Capture the cell that displays the provided text and extract its (x, y) central coordinate. 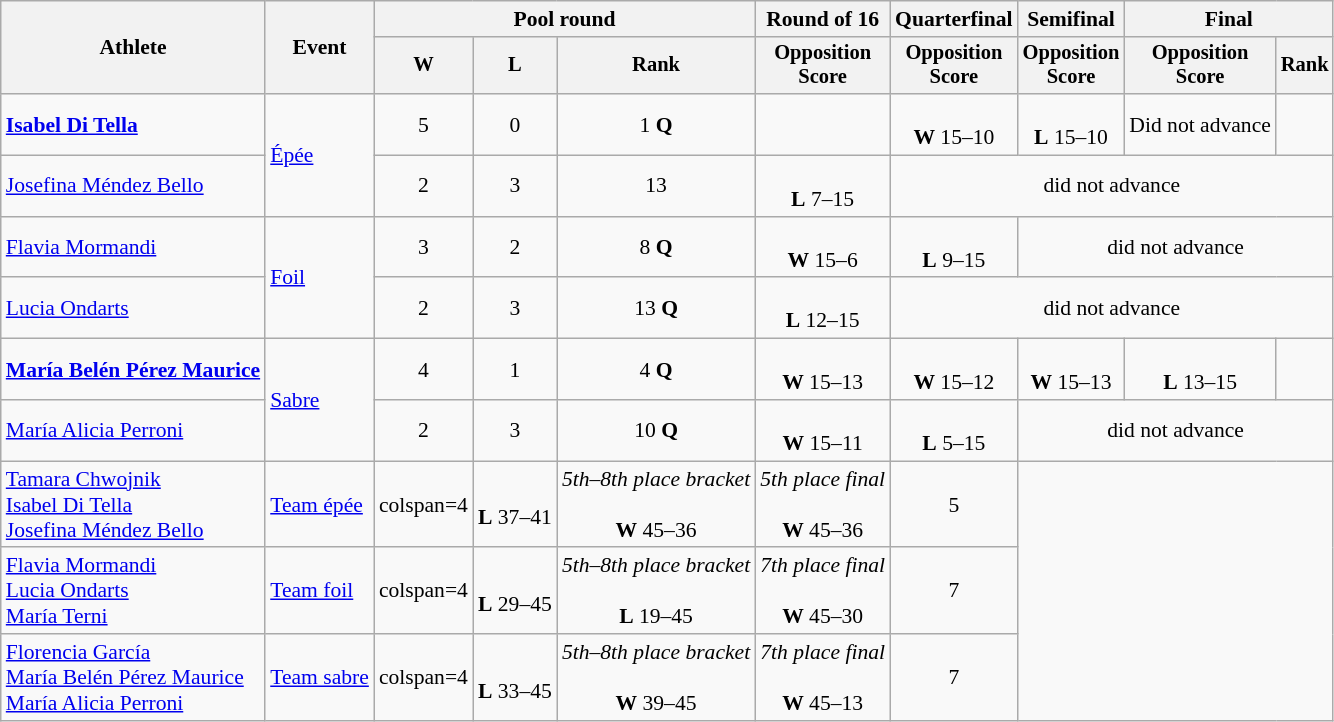
W (424, 66)
Épée (320, 155)
7th place finalW 45–30 (822, 592)
5th place finalW 45–36 (822, 504)
Flavia MormandiLucia OndartsMaría Terni (133, 592)
W 15–12 (954, 370)
W 15–6 (822, 248)
Team sabre (320, 678)
L 15–10 (1072, 124)
Final (1228, 19)
W 15–10 (954, 124)
5th–8th place bracketW 39–45 (656, 678)
5th–8th place bracketL 19–45 (656, 592)
4 Q (656, 370)
María Alicia Perroni (133, 430)
Team foil (320, 592)
Flavia Mormandi (133, 248)
Lucia Ondarts (133, 308)
10 Q (656, 430)
8 Q (656, 248)
1 Q (656, 124)
María Belén Pérez Maurice (133, 370)
5th–8th place bracketW 45–36 (656, 504)
Isabel Di Tella (133, 124)
Quarterfinal (954, 19)
L 29–45 (515, 592)
Josefina Méndez Bello (133, 186)
L (515, 66)
L 9–15 (954, 248)
L 12–15 (822, 308)
13 (656, 186)
13 Q (656, 308)
Tamara ChwojnikIsabel Di TellaJosefina Méndez Bello (133, 504)
L 7–15 (822, 186)
L 37–41 (515, 504)
Did not advance (1200, 124)
7th place finalW 45–13 (822, 678)
Team épée (320, 504)
L 33–45 (515, 678)
Round of 16 (822, 19)
0 (515, 124)
Event (320, 48)
W 15–11 (822, 430)
4 (424, 370)
Semifinal (1072, 19)
L 5–15 (954, 430)
Florencia GarcíaMaría Belén Pérez MauriceMaría Alicia Perroni (133, 678)
Foil (320, 278)
1 (515, 370)
Sabre (320, 400)
L 13–15 (1200, 370)
Athlete (133, 48)
Pool round (564, 19)
